Identify which cell holds the provided text, then report its [x, y] central coordinate. 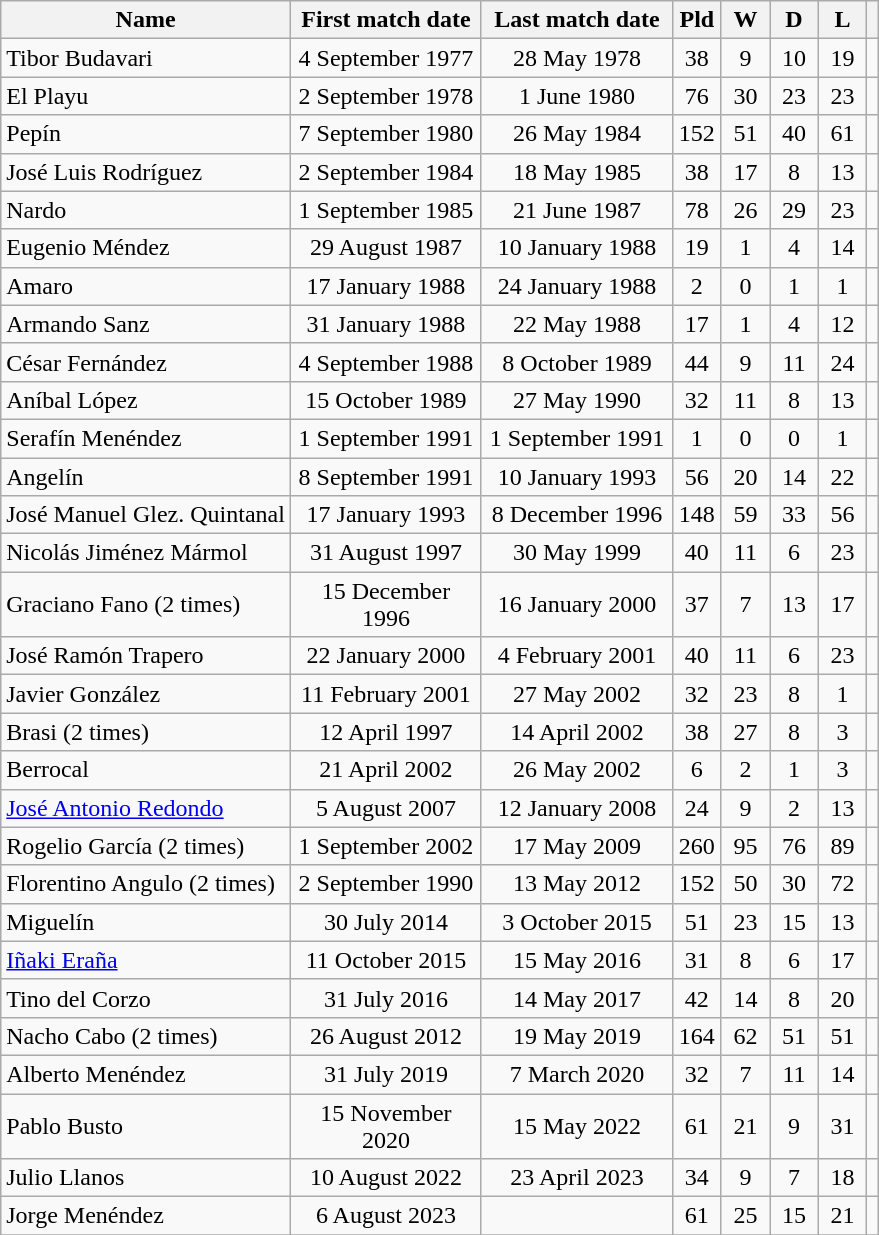
José Manuel Glez. Quintanal [146, 515]
148 [698, 515]
31 July 2016 [386, 998]
11 February 2001 [386, 694]
2 September 1984 [386, 172]
44 [698, 362]
14 April 2002 [576, 732]
Nicolás Jiménez Mármol [146, 553]
164 [698, 1036]
30 May 1999 [576, 553]
8 October 1989 [576, 362]
6 August 2023 [386, 1216]
17 May 2009 [576, 846]
Pepín [146, 134]
Florentino Angulo (2 times) [146, 884]
22 [842, 477]
18 [842, 1178]
Iñaki Eraña [146, 960]
Jorge Menéndez [146, 1216]
21 June 1987 [576, 210]
13 May 2012 [576, 884]
3 October 2015 [576, 922]
50 [746, 884]
4 February 2001 [576, 656]
José Ramón Trapero [146, 656]
14 May 2017 [576, 998]
4 September 1988 [386, 362]
1 June 1980 [576, 96]
El Playu [146, 96]
7 September 1980 [386, 134]
25 [746, 1216]
30 July 2014 [386, 922]
Tibor Budavari [146, 58]
10 August 2022 [386, 1178]
Amaro [146, 286]
Serafín Menéndez [146, 438]
8 September 1991 [386, 477]
1 September 1985 [386, 210]
12 January 2008 [576, 808]
17 January 1988 [386, 286]
89 [842, 846]
César Fernández [146, 362]
26 May 2002 [576, 770]
27 May 2002 [576, 694]
29 [794, 210]
95 [746, 846]
29 August 1987 [386, 248]
10 January 1988 [576, 248]
15 November 2020 [386, 1126]
59 [746, 515]
2 September 1978 [386, 96]
Nardo [146, 210]
15 October 1989 [386, 400]
8 December 1996 [576, 515]
26 August 2012 [386, 1036]
27 [746, 732]
Julio Llanos [146, 1178]
10 January 1993 [576, 477]
15 December 1996 [386, 604]
31 July 2019 [386, 1074]
1 September 2002 [386, 846]
31 August 1997 [386, 553]
2 September 1990 [386, 884]
W [746, 20]
34 [698, 1178]
19 May 2019 [576, 1036]
10 [794, 58]
Pld [698, 20]
78 [698, 210]
L [842, 20]
Graciano Fano (2 times) [146, 604]
José Antonio Redondo [146, 808]
Angelín [146, 477]
Eugenio Méndez [146, 248]
Last match date [576, 20]
12 April 1997 [386, 732]
Rogelio García (2 times) [146, 846]
24 January 1988 [576, 286]
4 September 1977 [386, 58]
28 May 1978 [576, 58]
62 [746, 1036]
260 [698, 846]
15 May 2022 [576, 1126]
37 [698, 604]
11 October 2015 [386, 960]
José Luis Rodríguez [146, 172]
26 May 1984 [576, 134]
Miguelín [146, 922]
Alberto Menéndez [146, 1074]
7 March 2020 [576, 1074]
Brasi (2 times) [146, 732]
Nacho Cabo (2 times) [146, 1036]
23 April 2023 [576, 1178]
17 January 1993 [386, 515]
31 January 1988 [386, 324]
First match date [386, 20]
33 [794, 515]
18 May 1985 [576, 172]
15 May 2016 [576, 960]
Berrocal [146, 770]
27 May 1990 [576, 400]
16 January 2000 [576, 604]
22 January 2000 [386, 656]
26 [746, 210]
Armando Sanz [146, 324]
21 April 2002 [386, 770]
72 [842, 884]
Javier González [146, 694]
Tino del Corzo [146, 998]
Pablo Busto [146, 1126]
Aníbal López [146, 400]
5 August 2007 [386, 808]
Name [146, 20]
12 [842, 324]
D [794, 20]
42 [698, 998]
22 May 1988 [576, 324]
